Extract the [X, Y] coordinate from the center of the cell holding the provided text.  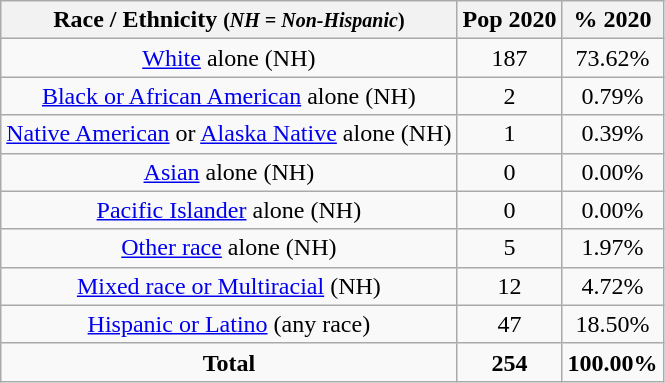
Hispanic or Latino (any race) [229, 324]
White alone (NH) [229, 58]
254 [510, 362]
Other race alone (NH) [229, 248]
Asian alone (NH) [229, 172]
Total [229, 362]
% 2020 [612, 20]
4.72% [612, 286]
47 [510, 324]
18.50% [612, 324]
Race / Ethnicity (NH = Non-Hispanic) [229, 20]
2 [510, 96]
0.79% [612, 96]
100.00% [612, 362]
187 [510, 58]
Pop 2020 [510, 20]
5 [510, 248]
Mixed race or Multiracial (NH) [229, 286]
73.62% [612, 58]
Pacific Islander alone (NH) [229, 210]
Black or African American alone (NH) [229, 96]
12 [510, 286]
0.39% [612, 134]
1.97% [612, 248]
1 [510, 134]
Native American or Alaska Native alone (NH) [229, 134]
